Output the [x, y] coordinate of the center of the cell containing the given text.  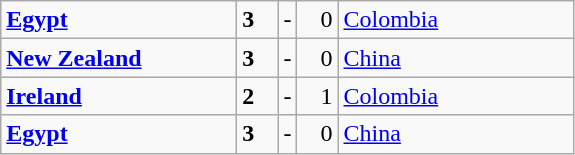
New Zealand [119, 58]
2 [258, 96]
1 [318, 96]
Ireland [119, 96]
